Scan for the cell matching the given text and deliver its [x, y] coordinate at center. 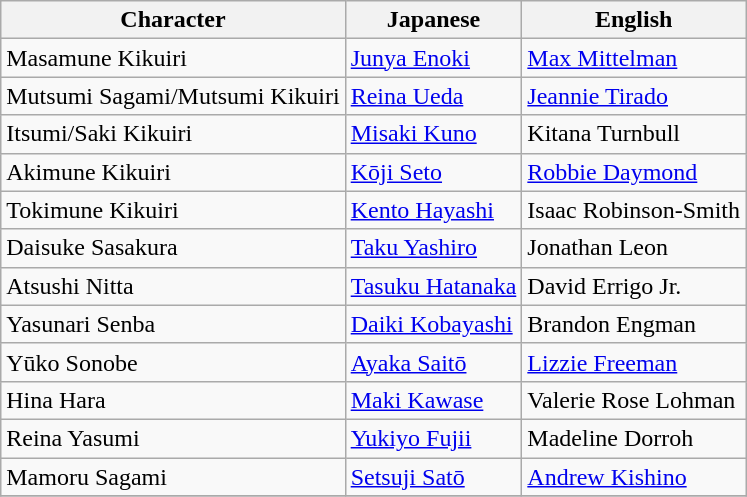
Itsumi/Saki Kikuiri [173, 134]
Ayaka Saitō [434, 362]
English [634, 20]
Mamoru Sagami [173, 477]
Kento Hayashi [434, 210]
Kōji Seto [434, 172]
Junya Enoki [434, 58]
Daiki Kobayashi [434, 324]
Hina Hara [173, 400]
Jeannie Tirado [634, 96]
Yukiyo Fujii [434, 438]
Andrew Kishino [634, 477]
David Errigo Jr. [634, 286]
Reina Yasumi [173, 438]
Brandon Engman [634, 324]
Daisuke Sasakura [173, 248]
Taku Yashiro [434, 248]
Yūko Sonobe [173, 362]
Lizzie Freeman [634, 362]
Akimune Kikuiri [173, 172]
Character [173, 20]
Jonathan Leon [634, 248]
Robbie Daymond [634, 172]
Masamune Kikuiri [173, 58]
Setsuji Satō [434, 477]
Tokimune Kikuiri [173, 210]
Valerie Rose Lohman [634, 400]
Maki Kawase [434, 400]
Max Mittelman [634, 58]
Atsushi Nitta [173, 286]
Misaki Kuno [434, 134]
Madeline Dorroh [634, 438]
Isaac Robinson-Smith [634, 210]
Mutsumi Sagami/Mutsumi Kikuiri [173, 96]
Kitana Turnbull [634, 134]
Yasunari Senba [173, 324]
Japanese [434, 20]
Reina Ueda [434, 96]
Tasuku Hatanaka [434, 286]
